Output the [x, y] coordinate of the center of the cell containing the given text.  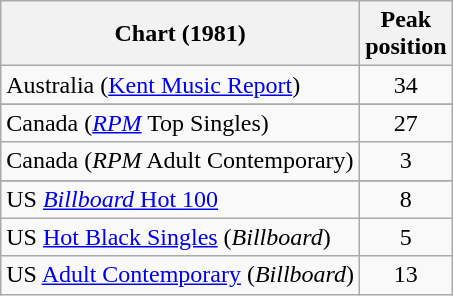
13 [406, 275]
US Billboard Hot 100 [180, 199]
34 [406, 85]
5 [406, 237]
8 [406, 199]
Australia (Kent Music Report) [180, 85]
Canada (RPM Adult Contemporary) [180, 161]
US Adult Contemporary (Billboard) [180, 275]
Chart (1981) [180, 34]
Canada (RPM Top Singles) [180, 123]
US Hot Black Singles (Billboard) [180, 237]
3 [406, 161]
Peakposition [406, 34]
27 [406, 123]
